Provide the [X, Y] coordinate of the cell's center where the given text is located.  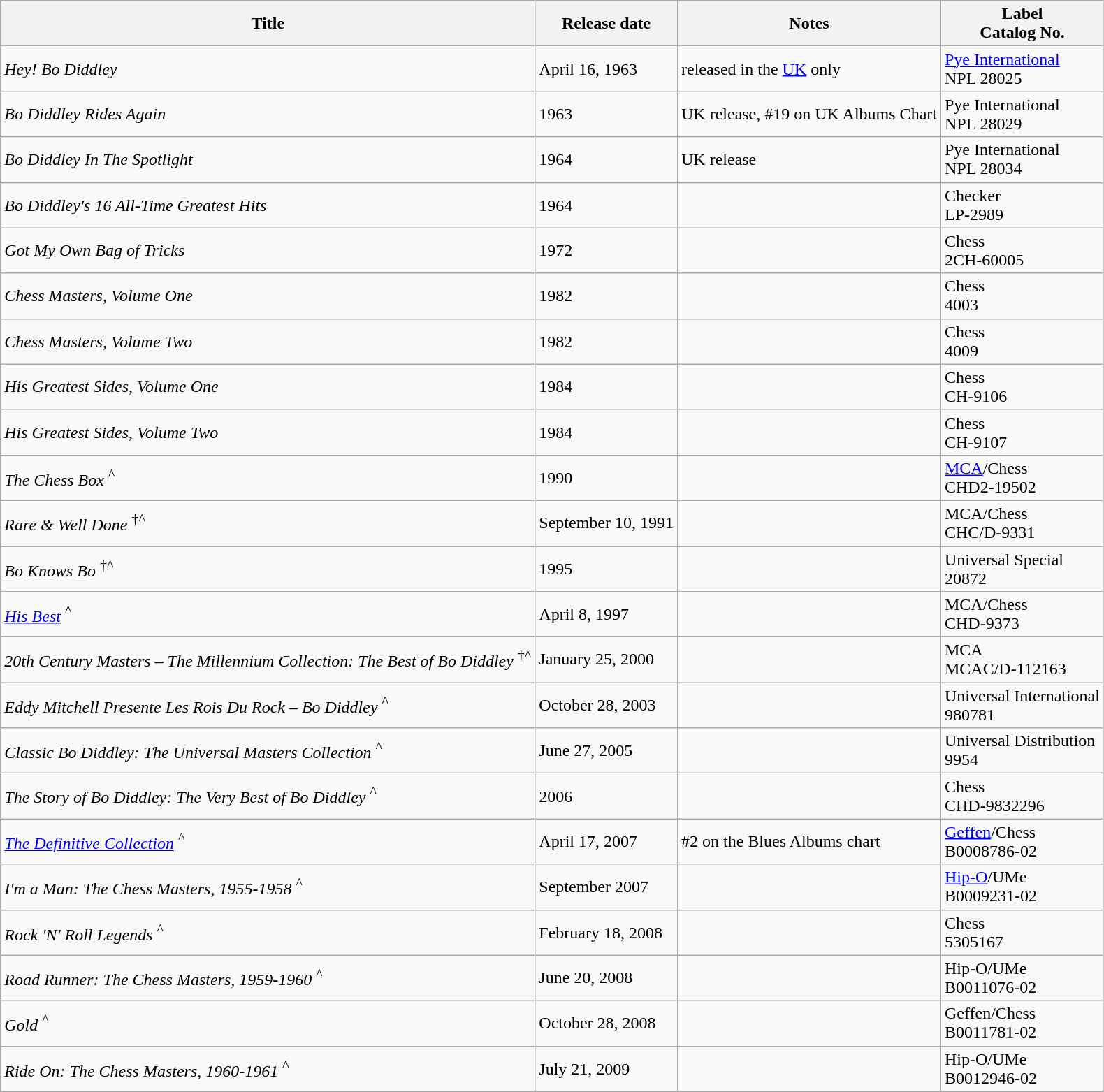
Got My Own Bag of Tricks [268, 250]
January 25, 2000 [607, 660]
1972 [607, 250]
Pye InternationalNPL 28029 [1022, 115]
April 8, 1997 [607, 615]
Bo Diddley Rides Again [268, 115]
Chess Masters, Volume One [268, 296]
His Greatest Sides, Volume Two [268, 432]
1990 [607, 478]
Pye InternationalNPL 28034 [1022, 159]
His Best ^ [268, 615]
Bo Diddley In The Spotlight [268, 159]
Chess2CH-60005 [1022, 250]
Geffen/ChessB0008786-02 [1022, 841]
Ride On: The Chess Masters, 1960-1961 ^ [268, 1069]
His Greatest Sides, Volume One [268, 387]
MCAMCAC/D-112163 [1022, 660]
Hip-O/UMeB0011076-02 [1022, 978]
Bo Diddley's 16 All-Time Greatest Hits [268, 205]
20th Century Masters – The Millennium Collection: The Best of Bo Diddley †^ [268, 660]
Chess4003 [1022, 296]
Rock 'N' Roll Legends ^ [268, 932]
Title [268, 24]
2006 [607, 796]
ChessCHD-9832296 [1022, 796]
October 28, 2003 [607, 706]
1963 [607, 115]
April 16, 1963 [607, 68]
UK release, #19 on UK Albums Chart [809, 115]
ChessCH-9106 [1022, 387]
September 2007 [607, 887]
Pye InternationalNPL 28025 [1022, 68]
Universal Special20872 [1022, 569]
Rare & Well Done †^ [268, 523]
MCA/ChessCHD2-19502 [1022, 478]
September 10, 1991 [607, 523]
MCA/ChessCHC/D-9331 [1022, 523]
Universal International980781 [1022, 706]
Hey! Bo Diddley [268, 68]
April 17, 2007 [607, 841]
UK release [809, 159]
Chess5305167 [1022, 932]
June 27, 2005 [607, 750]
Notes [809, 24]
Eddy Mitchell Presente Les Rois Du Rock – Bo Diddley ^ [268, 706]
Road Runner: The Chess Masters, 1959-1960 ^ [268, 978]
Hip-O/UMeB0009231-02 [1022, 887]
July 21, 2009 [607, 1069]
CheckerLP-2989 [1022, 205]
Chess4009 [1022, 341]
Bo Knows Bo †^ [268, 569]
I'm a Man: The Chess Masters, 1955-1958 ^ [268, 887]
MCA/ChessCHD-9373 [1022, 615]
Hip-O/UMeB0012946-02 [1022, 1069]
February 18, 2008 [607, 932]
Gold ^ [268, 1023]
LabelCatalog No. [1022, 24]
ChessCH-9107 [1022, 432]
Geffen/ChessB0011781-02 [1022, 1023]
Chess Masters, Volume Two [268, 341]
#2 on the Blues Albums chart [809, 841]
The Definitive Collection ^ [268, 841]
Classic Bo Diddley: The Universal Masters Collection ^ [268, 750]
October 28, 2008 [607, 1023]
The Chess Box ^ [268, 478]
Release date [607, 24]
released in the UK only [809, 68]
Universal Distribution9954 [1022, 750]
June 20, 2008 [607, 978]
The Story of Bo Diddley: The Very Best of Bo Diddley ^ [268, 796]
1995 [607, 569]
